Pinpoint the cell where the given text exists, returning its [X, Y] midpoint coordinate. 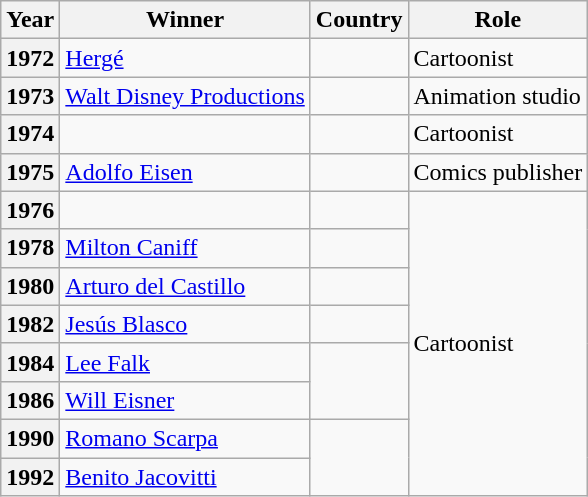
1980 [30, 286]
Benito Jacovitti [185, 477]
Lee Falk [185, 362]
Role [498, 20]
Animation studio [498, 96]
Adolfo Eisen [185, 172]
Milton Caniff [185, 248]
1973 [30, 96]
1990 [30, 438]
Arturo del Castillo [185, 286]
1978 [30, 248]
Romano Scarpa [185, 438]
Walt Disney Productions [185, 96]
1986 [30, 400]
Winner [185, 20]
Hergé [185, 58]
Jesús Blasco [185, 324]
Year [30, 20]
1975 [30, 172]
1976 [30, 210]
1974 [30, 134]
1984 [30, 362]
1972 [30, 58]
Comics publisher [498, 172]
Country [359, 20]
Will Eisner [185, 400]
1992 [30, 477]
1982 [30, 324]
